Locate the cell with the specified text and output its (x, y) center coordinate. 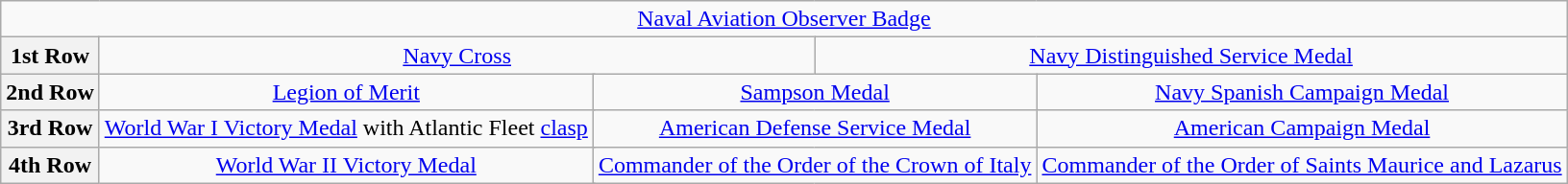
World War I Victory Medal with Atlantic Fleet clasp (346, 128)
2nd Row (50, 92)
4th Row (50, 165)
Navy Cross (457, 56)
Legion of Merit (346, 92)
3rd Row (50, 128)
Commander of the Order of Saints Maurice and Lazarus (1302, 165)
1st Row (50, 56)
Navy Spanish Campaign Medal (1302, 92)
American Defense Service Medal (815, 128)
American Campaign Medal (1302, 128)
Sampson Medal (815, 92)
Navy Distinguished Service Medal (1191, 56)
World War II Victory Medal (346, 165)
Naval Aviation Observer Badge (784, 19)
Commander of the Order of the Crown of Italy (815, 165)
